Search for the cell housing the specified text and yield its [X, Y] center coordinate. 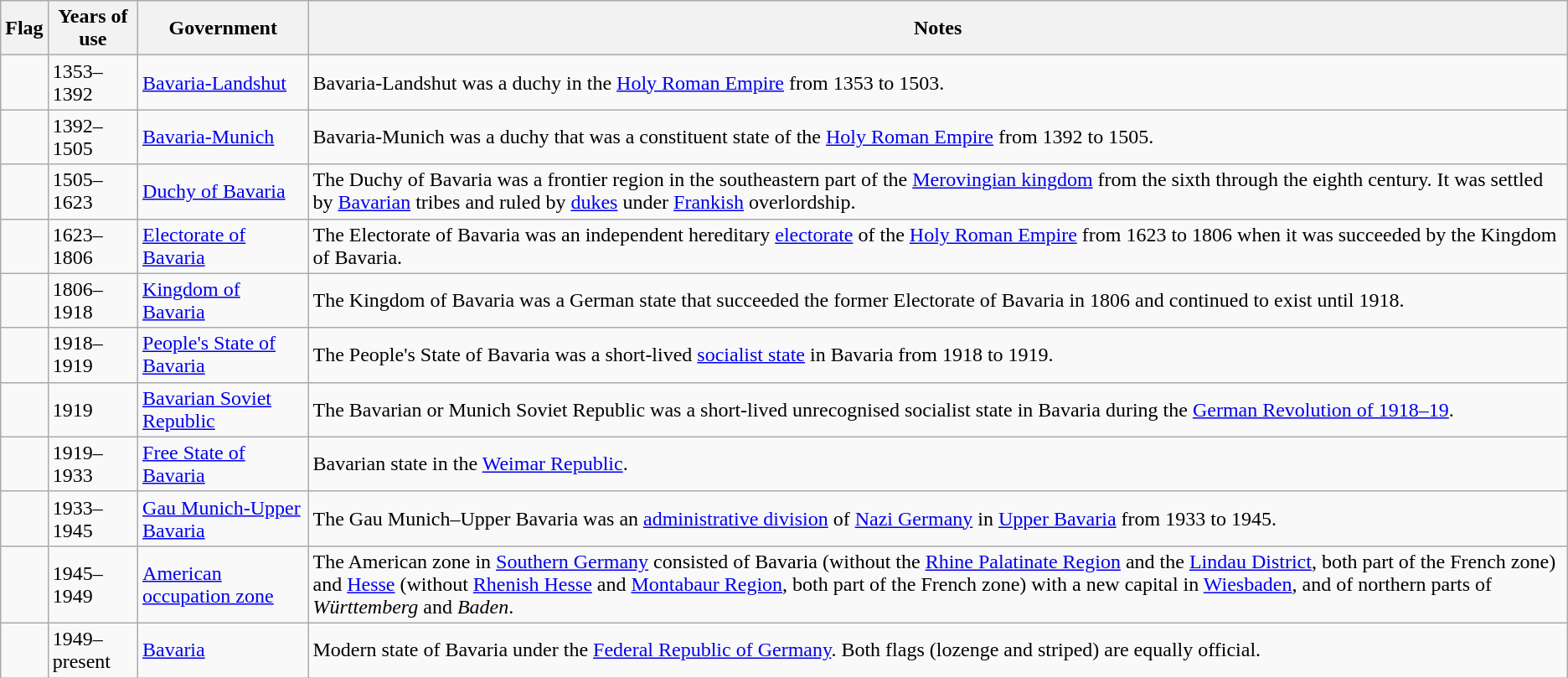
Modern state of Bavaria under the Federal Republic of Germany. Both flags (lozenge and striped) are equally official. [938, 650]
Bavaria-Landshut was a duchy in the Holy Roman Empire from 1353 to 1503. [938, 82]
The Kingdom of Bavaria was a German state that succeeded the former Electorate of Bavaria in 1806 and continued to exist until 1918. [938, 300]
People's State of Bavaria [223, 355]
1919 [92, 409]
1353–1392 [92, 82]
1949–present [92, 650]
Electorate of Bavaria [223, 246]
1392–1505 [92, 137]
1919–1933 [92, 464]
Kingdom of Bavaria [223, 300]
Bavarian Soviet Republic [223, 409]
Government [223, 28]
Bavaria-Landshut [223, 82]
Bavaria-Munich [223, 137]
1623–1806 [92, 246]
Gau Munich-Upper Bavaria [223, 518]
Bavarian state in the Weimar Republic. [938, 464]
Bavaria-Munich was a duchy that was a constituent state of the Holy Roman Empire from 1392 to 1505. [938, 137]
Free State of Bavaria [223, 464]
1505–1623 [92, 191]
The Gau Munich–Upper Bavaria was an administrative division of Nazi Germany in Upper Bavaria from 1933 to 1945. [938, 518]
Bavaria [223, 650]
Notes [938, 28]
1945–1949 [92, 584]
Duchy of Bavaria [223, 191]
Flag [24, 28]
1918–1919 [92, 355]
The People's State of Bavaria was a short-lived socialist state in Bavaria from 1918 to 1919. [938, 355]
1933–1945 [92, 518]
Years of use [92, 28]
The Bavarian or Munich Soviet Republic was a short-lived unrecognised socialist state in Bavaria during the German Revolution of 1918–19. [938, 409]
American occupation zone [223, 584]
1806–1918 [92, 300]
